Locate the cell with the specified text and output its (X, Y) center coordinate. 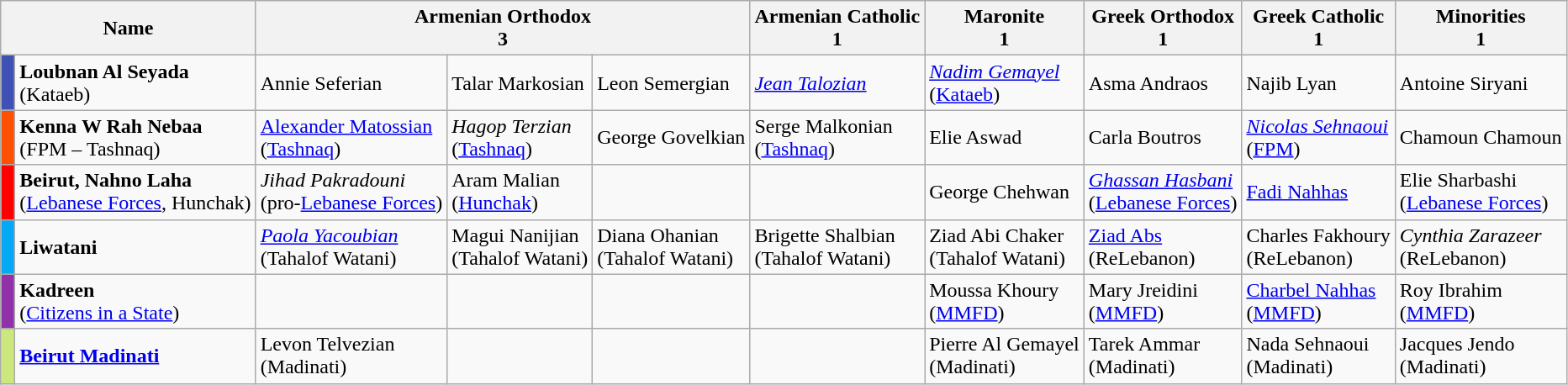
Nada Sehnaoui(Madinati) (1318, 356)
Moussa Khoury(MMFD) (1005, 301)
Carla Boutros (1163, 138)
Elie Sharbashi(Lebanese Forces) (1481, 192)
Mary Jreidini(MMFD) (1163, 301)
Roy Ibrahim(MMFD) (1481, 301)
Levon Telvezian(Madinati) (351, 356)
Tarek Ammar(Madinati) (1163, 356)
Charbel Nahhas(MMFD) (1318, 301)
Paola Yacoubian(Tahalof Watani) (351, 247)
Ghassan Hasbani(Lebanese Forces) (1163, 192)
Fadi Nahhas (1318, 192)
Serge Malkonian(Tashnaq) (837, 138)
Greek Catholic1 (1318, 29)
Alexander Matossian(Tashnaq) (351, 138)
Cynthia Zarazeer(ReLebanon) (1481, 247)
Elie Aswad (1005, 138)
Jihad Pakradouni(pro-Lebanese Forces) (351, 192)
Jean Talozian (837, 82)
Diana Ohanian(Tahalof Watani) (671, 247)
Nicolas Sehnaoui(FPM) (1318, 138)
Ziad Abi Chaker(Tahalof Watani) (1005, 247)
Brigette Shalbian(Tahalof Watani) (837, 247)
Beirut Madinati (135, 356)
Greek Orthodox1 (1163, 29)
Najib Lyan (1318, 82)
Armenian Orthodox3 (503, 29)
Armenian Catholic1 (837, 29)
Pierre Al Gemayel(Madinati) (1005, 356)
Nadim Gemayel(Kataeb) (1005, 82)
Minorities1 (1481, 29)
Kadreen(Citizens in a State) (135, 301)
Hagop Terzian(Tashnaq) (520, 138)
Loubnan Al Seyada(Kataeb) (135, 82)
Aram Malian(Hunchak) (520, 192)
Antoine Siryani (1481, 82)
Jacques Jendo(Madinati) (1481, 356)
Leon Semergian (671, 82)
George Chehwan (1005, 192)
Annie Seferian (351, 82)
Charles Fakhoury(ReLebanon) (1318, 247)
Kenna W Rah Nebaa(FPM – Tashnaq) (135, 138)
Name (128, 29)
Maronite1 (1005, 29)
Magui Nanijian(Tahalof Watani) (520, 247)
Ziad Abs(ReLebanon) (1163, 247)
Beirut, Nahno Laha(Lebanese Forces, Hunchak) (135, 192)
Asma Andraos (1163, 82)
Liwatani (135, 247)
Chamoun Chamoun (1481, 138)
Talar Markosian (520, 82)
George Govelkian (671, 138)
